Scan for the cell matching the given text and deliver its [X, Y] coordinate at center. 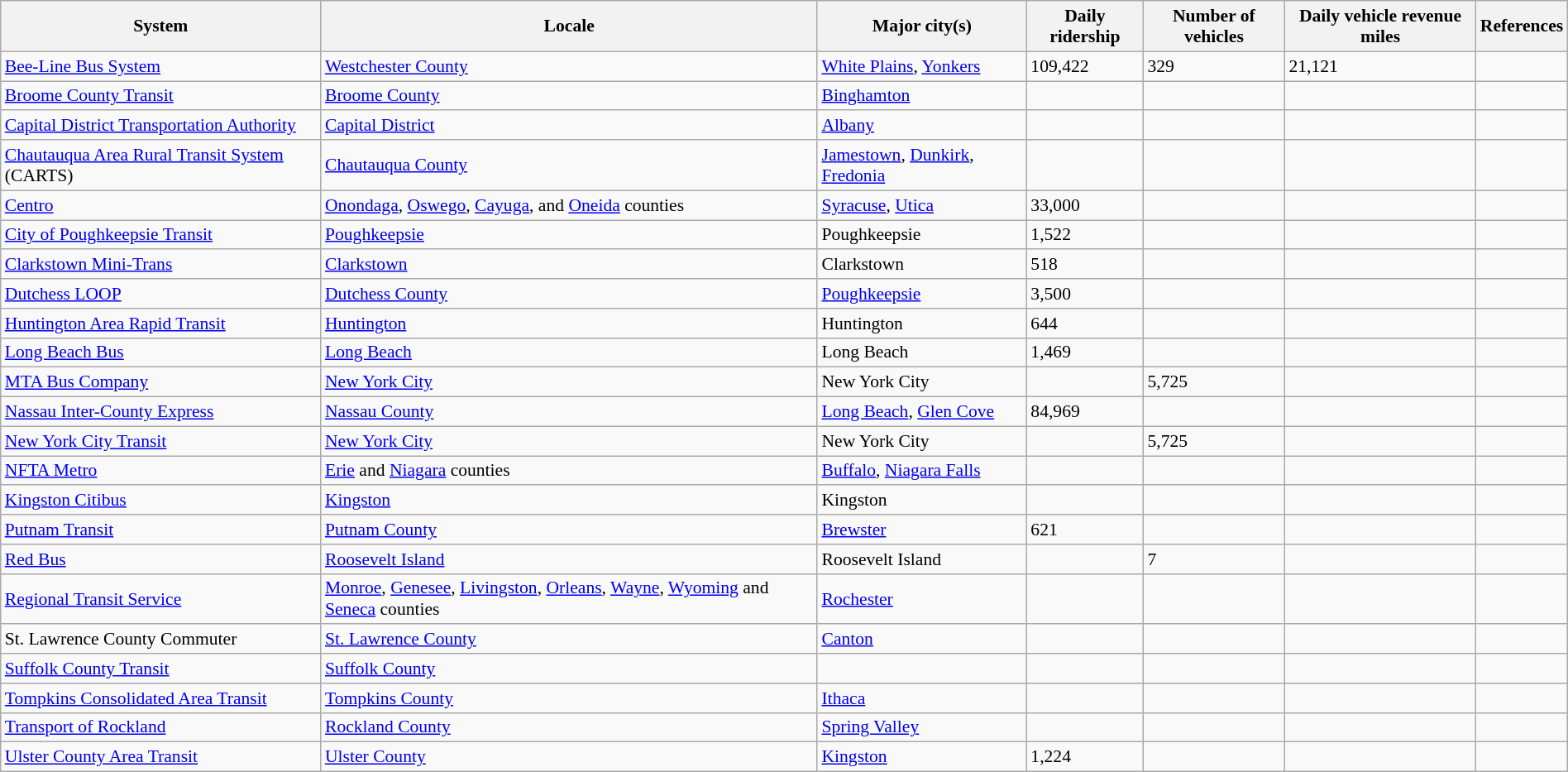
Rochester [921, 599]
Nassau Inter-County Express [160, 412]
84,969 [1085, 412]
518 [1085, 265]
St. Lawrence County [569, 640]
Ulster County [569, 757]
Putnam Transit [160, 530]
Chautauqua Area Rural Transit System (CARTS) [160, 165]
NFTA Metro [160, 471]
Erie and Niagara counties [569, 471]
Regional Transit Service [160, 599]
Westchester County [569, 66]
Number of vehicles [1214, 26]
Dutchess County [569, 294]
Suffolk County Transit [160, 669]
Kingston Citibus [160, 501]
7 [1214, 559]
Tompkins County [569, 698]
Putnam County [569, 530]
109,422 [1085, 66]
Long Beach, Glen Cove [921, 412]
Daily vehicle revenue miles [1379, 26]
Jamestown, Dunkirk, Fredonia [921, 165]
Tompkins Consolidated Area Transit [160, 698]
Capital District Transportation Authority [160, 126]
Ithaca [921, 698]
Huntington Area Rapid Transit [160, 324]
21,121 [1379, 66]
1,469 [1085, 352]
Transport of Rockland [160, 727]
Buffalo, Niagara Falls [921, 471]
Syracuse, Utica [921, 205]
St. Lawrence County Commuter [160, 640]
New York City Transit [160, 441]
Daily ridership [1085, 26]
Long Beach Bus [160, 352]
Canton [921, 640]
644 [1085, 324]
Dutchess LOOP [160, 294]
Red Bus [160, 559]
Brewster [921, 530]
Nassau County [569, 412]
3,500 [1085, 294]
Centro [160, 205]
Chautauqua County [569, 165]
33,000 [1085, 205]
Binghamton [921, 96]
MTA Bus Company [160, 382]
Clarkstown Mini-Trans [160, 265]
Major city(s) [921, 26]
Locale [569, 26]
References [1522, 26]
Onondaga, Oswego, Cayuga, and Oneida counties [569, 205]
Broome County Transit [160, 96]
Rockland County [569, 727]
329 [1214, 66]
City of Poughkeepsie Transit [160, 235]
Broome County [569, 96]
Monroe, Genesee, Livingston, Orleans, Wayne, Wyoming and Seneca counties [569, 599]
Albany [921, 126]
621 [1085, 530]
White Plains, Yonkers [921, 66]
Capital District [569, 126]
1,522 [1085, 235]
Spring Valley [921, 727]
Suffolk County [569, 669]
System [160, 26]
Ulster County Area Transit [160, 757]
1,224 [1085, 757]
Bee-Line Bus System [160, 66]
